Find where the given text appears and provide that cell's center as (x, y) coordinate. 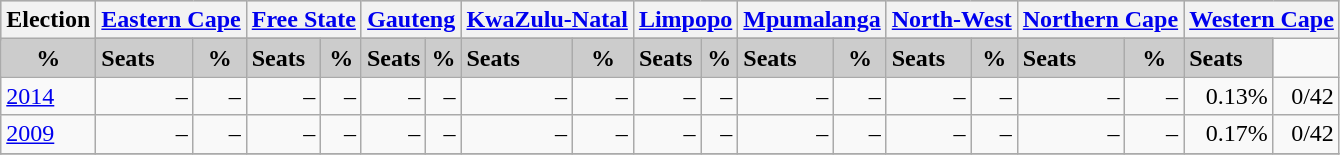
Eastern Cape (171, 20)
Mpumalanga (812, 20)
0.13% (1229, 96)
North-West (952, 20)
0.17% (1229, 134)
Gauteng (410, 20)
2009 (48, 134)
Western Cape (1262, 20)
Northern Cape (1100, 20)
KwaZulu-Natal (547, 20)
Limpopo (685, 20)
2014 (48, 96)
Free State (304, 20)
Election (48, 20)
